Pinpoint the cell where the given text exists, returning its [X, Y] midpoint coordinate. 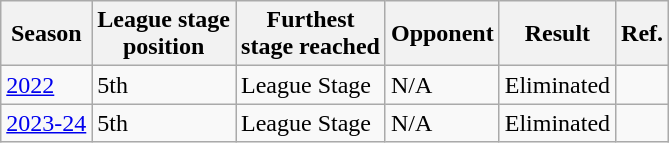
Result [557, 34]
2023-24 [46, 123]
2022 [46, 85]
League stageposition [164, 34]
Ref. [642, 34]
Season [46, 34]
Furtheststage reached [311, 34]
Opponent [442, 34]
